Extract the [X, Y] coordinate from the center of the cell holding the provided text.  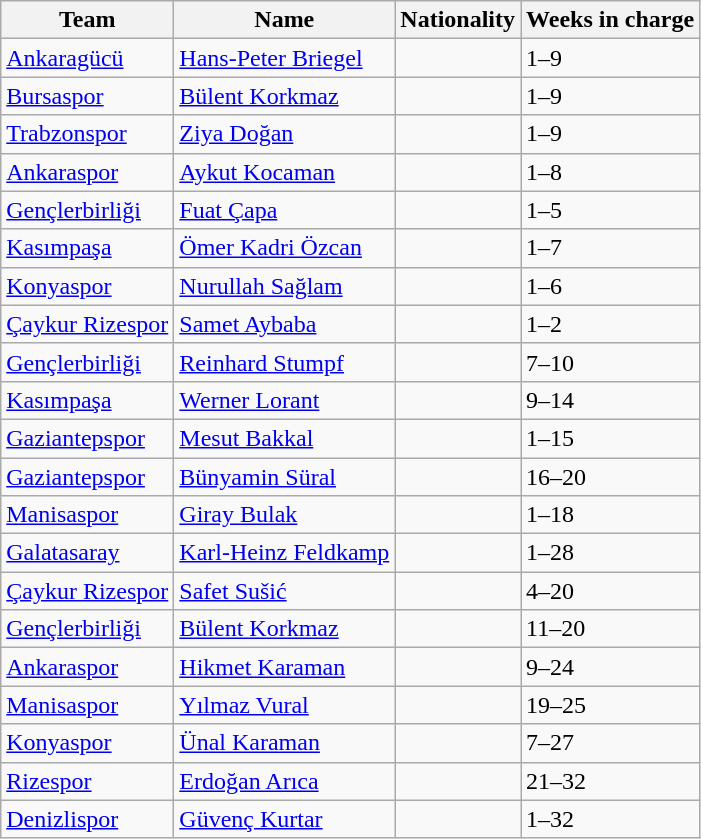
Hikmet Karaman [284, 667]
Hans-Peter Briegel [284, 58]
Ünal Karaman [284, 743]
4–20 [610, 591]
Rizespor [88, 781]
Werner Lorant [284, 400]
Karl-Heinz Feldkamp [284, 553]
1–5 [610, 210]
1–8 [610, 172]
Reinhard Stumpf [284, 362]
Bünyamin Süral [284, 477]
9–24 [610, 667]
21–32 [610, 781]
Trabzonspor [88, 134]
Yılmaz Vural [284, 705]
1–7 [610, 248]
Giray Bulak [284, 515]
Aykut Kocaman [284, 172]
Erdoğan Arıca [284, 781]
1–32 [610, 819]
Güvenç Kurtar [284, 819]
Samet Aybaba [284, 324]
Team [88, 20]
7–10 [610, 362]
16–20 [610, 477]
Fuat Çapa [284, 210]
Denizlispor [88, 819]
Nationality [458, 20]
19–25 [610, 705]
Bursaspor [88, 96]
9–14 [610, 400]
Nurullah Sağlam [284, 286]
Safet Sušić [284, 591]
11–20 [610, 629]
1–2 [610, 324]
Ankaragücü [88, 58]
1–28 [610, 553]
Ziya Doğan [284, 134]
Ömer Kadri Özcan [284, 248]
Mesut Bakkal [284, 438]
Weeks in charge [610, 20]
Galatasaray [88, 553]
Name [284, 20]
1–15 [610, 438]
1–18 [610, 515]
7–27 [610, 743]
1–6 [610, 286]
